Capture the cell that displays the provided text and extract its (X, Y) central coordinate. 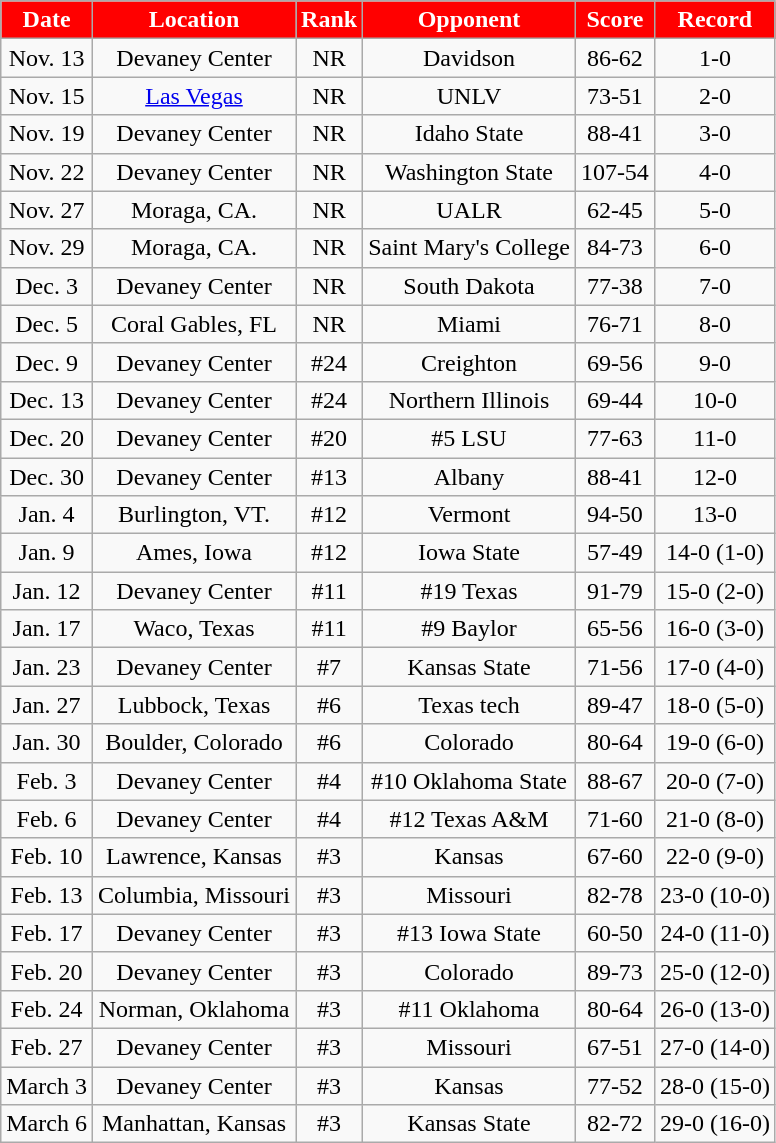
16-0 (3-0) (714, 629)
Feb. 24 (47, 1009)
Nov. 29 (47, 248)
26-0 (13-0) (714, 1009)
73-51 (614, 96)
#11 Oklahoma (470, 1009)
9-0 (714, 362)
82-72 (614, 1124)
#7 (330, 667)
60-50 (614, 933)
Lubbock, Texas (194, 705)
Dec. 30 (47, 477)
65-56 (614, 629)
71-60 (614, 819)
#10 Oklahoma State (470, 781)
15-0 (2-0) (714, 591)
77-38 (614, 286)
UNLV (470, 96)
27-0 (14-0) (714, 1047)
Feb. 6 (47, 819)
Northern Illinois (470, 400)
Lawrence, Kansas (194, 857)
#13 (330, 477)
Feb. 13 (47, 895)
5-0 (714, 210)
Idaho State (470, 134)
1-0 (714, 58)
69-44 (614, 400)
57-49 (614, 553)
Boulder, Colorado (194, 743)
Ames, Iowa (194, 553)
Feb. 27 (47, 1047)
Dec. 5 (47, 324)
Nov. 15 (47, 96)
#19 Texas (470, 591)
23-0 (10-0) (714, 895)
18-0 (5-0) (714, 705)
Davidson (470, 58)
Score (614, 20)
82-78 (614, 895)
4-0 (714, 172)
12-0 (714, 477)
Las Vegas (194, 96)
13-0 (714, 515)
17-0 (4-0) (714, 667)
Dec. 13 (47, 400)
29-0 (16-0) (714, 1124)
Nov. 13 (47, 58)
UALR (470, 210)
Saint Mary's College (470, 248)
67-60 (614, 857)
March 6 (47, 1124)
3-0 (714, 134)
21-0 (8-0) (714, 819)
25-0 (12-0) (714, 971)
Nov. 22 (47, 172)
77-52 (614, 1085)
Record (714, 20)
Feb. 17 (47, 933)
South Dakota (470, 286)
Nov. 27 (47, 210)
20-0 (7-0) (714, 781)
84-73 (614, 248)
91-79 (614, 591)
28-0 (15-0) (714, 1085)
Iowa State (470, 553)
77-63 (614, 438)
#20 (330, 438)
88-67 (614, 781)
Rank (330, 20)
Date (47, 20)
Feb. 10 (47, 857)
Waco, Texas (194, 629)
Columbia, Missouri (194, 895)
10-0 (714, 400)
#12 Texas A&M (470, 819)
Manhattan, Kansas (194, 1124)
89-73 (614, 971)
Miami (470, 324)
14-0 (1-0) (714, 553)
76-71 (614, 324)
Dec. 3 (47, 286)
Jan. 9 (47, 553)
Jan. 12 (47, 591)
#9 Baylor (470, 629)
7-0 (714, 286)
24-0 (11-0) (714, 933)
Jan. 27 (47, 705)
Nov. 19 (47, 134)
6-0 (714, 248)
March 3 (47, 1085)
Coral Gables, FL (194, 324)
Dec. 9 (47, 362)
62-45 (614, 210)
Location (194, 20)
71-56 (614, 667)
Washington State (470, 172)
Creighton (470, 362)
#5 LSU (470, 438)
Dec. 20 (47, 438)
67-51 (614, 1047)
#13 Iowa State (470, 933)
Jan. 30 (47, 743)
69-56 (614, 362)
107-54 (614, 172)
19-0 (6-0) (714, 743)
22-0 (9-0) (714, 857)
2-0 (714, 96)
8-0 (714, 324)
Opponent (470, 20)
Jan. 17 (47, 629)
Feb. 20 (47, 971)
Jan. 23 (47, 667)
Norman, Oklahoma (194, 1009)
Burlington, VT. (194, 515)
Vermont (470, 515)
Jan. 4 (47, 515)
Albany (470, 477)
Feb. 3 (47, 781)
89-47 (614, 705)
11-0 (714, 438)
Texas tech (470, 705)
86-62 (614, 58)
94-50 (614, 515)
